Identify which cell holds the provided text, then report its [X, Y] central coordinate. 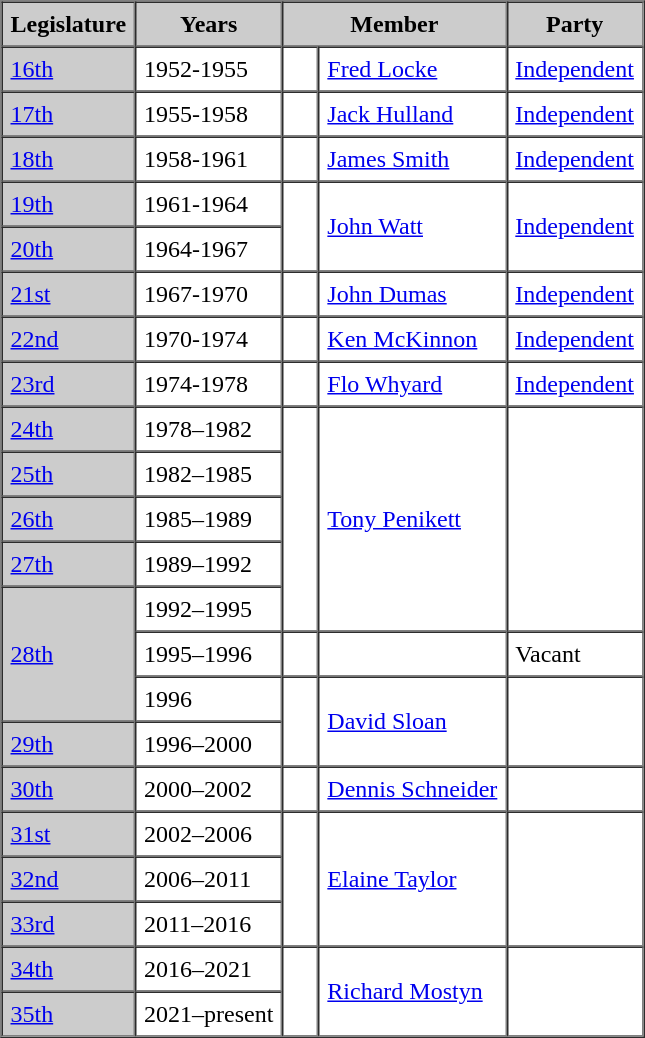
Member [394, 24]
1995–1996 [208, 654]
1970-1974 [208, 338]
1992–1995 [208, 608]
25th [69, 474]
1989–1992 [208, 564]
1985–1989 [208, 518]
33rd [69, 924]
31st [69, 834]
19th [69, 204]
2002–2006 [208, 834]
22nd [69, 338]
1958-1961 [208, 158]
23rd [69, 384]
1961-1964 [208, 204]
1964-1967 [208, 248]
2016–2021 [208, 968]
28th [69, 654]
James Smith [412, 158]
1952-1955 [208, 68]
34th [69, 968]
21st [69, 294]
John Dumas [412, 294]
Party [574, 24]
1996–2000 [208, 744]
16th [69, 68]
Dennis Schneider [412, 788]
Legislature [69, 24]
1996 [208, 698]
Ken McKinnon [412, 338]
David Sloan [412, 721]
26th [69, 518]
2000–2002 [208, 788]
Vacant [574, 654]
Fred Locke [412, 68]
2011–2016 [208, 924]
20th [69, 248]
John Watt [412, 227]
Flo Whyard [412, 384]
1955-1958 [208, 114]
Years [208, 24]
1982–1985 [208, 474]
Elaine Taylor [412, 880]
24th [69, 428]
1978–1982 [208, 428]
2006–2011 [208, 878]
1974-1978 [208, 384]
32nd [69, 878]
29th [69, 744]
18th [69, 158]
30th [69, 788]
27th [69, 564]
Jack Hulland [412, 114]
17th [69, 114]
1967-1970 [208, 294]
35th [69, 1014]
Richard Mostyn [412, 991]
2021–present [208, 1014]
Tony Penikett [412, 518]
